From the cell containing the given text, extract its center point as [x, y] coordinate. 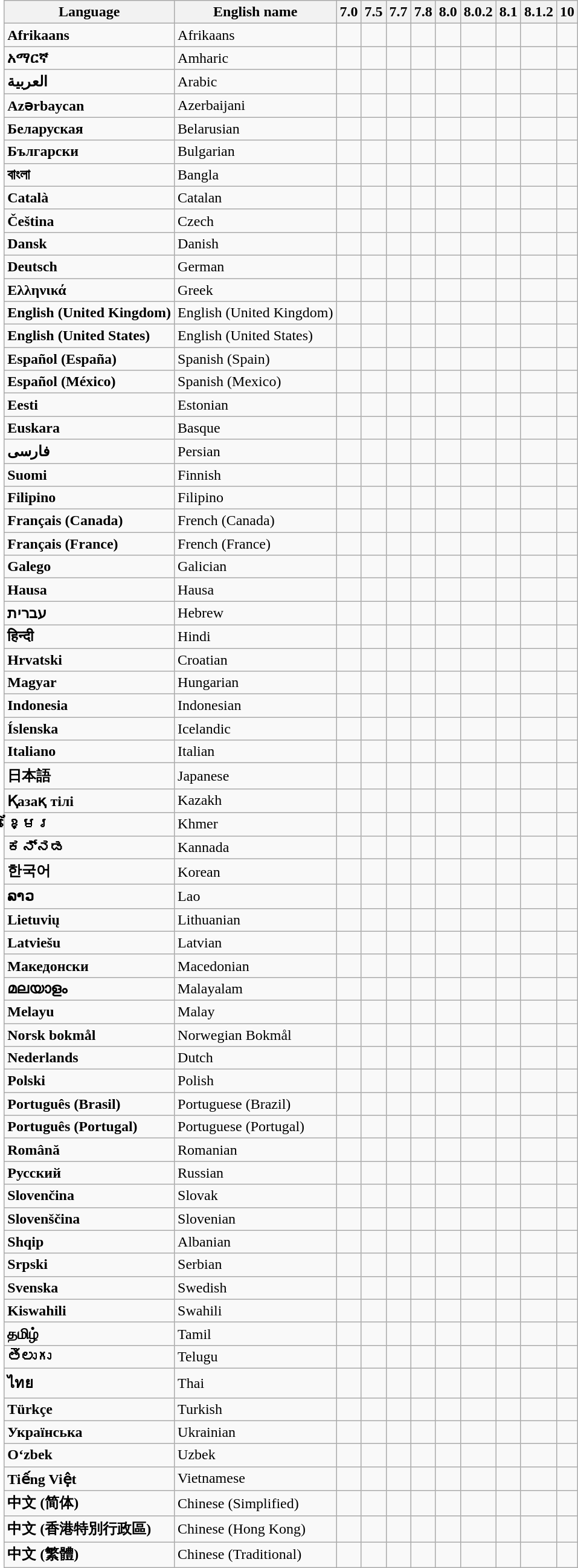
中文 (简体) [89, 1503]
Български [89, 152]
Portuguese (Brazil) [255, 1104]
7.8 [423, 12]
7.7 [399, 12]
Deutsch [89, 266]
Kannada [255, 847]
8.0 [448, 12]
Basque [255, 428]
Kazakh [255, 801]
8.1.2 [539, 12]
Slovenščina [89, 1219]
Italian [255, 752]
Amharic [255, 58]
Magyar [89, 683]
Tiếng Việt [89, 1479]
Nederlands [89, 1058]
Català [89, 198]
Norwegian Bokmål [255, 1035]
Croatian [255, 659]
Hungarian [255, 683]
Malay [255, 1011]
7.0 [349, 12]
Macedonian [255, 966]
Swahili [255, 1311]
Chinese (Traditional) [255, 1555]
Turkish [255, 1409]
Telugu [255, 1357]
Español (México) [89, 382]
Svenska [89, 1288]
Portuguese (Portugal) [255, 1127]
ខ្មែរ [89, 824]
فارسى [89, 451]
French (Canada) [255, 521]
Srpski [89, 1265]
বাংলা [89, 175]
Lietuvių [89, 920]
Bulgarian [255, 152]
Română [89, 1150]
Danish [255, 244]
Uzbek [255, 1455]
Slovak [255, 1196]
Русский [89, 1173]
Bangla [255, 175]
ಕನ್ನಡ [89, 847]
Persian [255, 451]
ລາວ [89, 897]
8.0.2 [478, 12]
Language [89, 12]
日本語 [89, 776]
中文 (香港特別行政區) [89, 1529]
Vietnamese [255, 1479]
Finnish [255, 474]
Español (España) [89, 359]
Hrvatski [89, 659]
Slovenčina [89, 1196]
മലയാളം [89, 989]
Azerbaijani [255, 105]
Latviešu [89, 943]
Galego [89, 567]
Chinese (Hong Kong) [255, 1529]
Kiswahili [89, 1311]
Indonesia [89, 706]
Polski [89, 1081]
Chinese (Simplified) [255, 1503]
Íslenska [89, 729]
Indonesian [255, 706]
Icelandic [255, 729]
Latvian [255, 943]
Suomi [89, 474]
עברית [89, 613]
Greek [255, 289]
Slovenian [255, 1219]
Português (Brasil) [89, 1104]
Albanian [255, 1242]
Ελληνικά [89, 289]
Swedish [255, 1288]
Lithuanian [255, 920]
中文 (繁體) [89, 1555]
French (France) [255, 544]
Melayu [89, 1011]
Türkçe [89, 1409]
ไทย [89, 1382]
7.5 [373, 12]
Japanese [255, 776]
Dutch [255, 1058]
Português (Portugal) [89, 1127]
Македонски [89, 966]
हिन्दी [89, 636]
Serbian [255, 1265]
English name [255, 12]
Ukrainian [255, 1432]
Belarusian [255, 129]
Hebrew [255, 613]
Беларуская [89, 129]
Malayalam [255, 989]
O‘zbek [89, 1455]
German [255, 266]
Azərbaycan [89, 105]
Shqip [89, 1242]
Romanian [255, 1150]
Українська [89, 1432]
10 [567, 12]
Arabic [255, 82]
Estonian [255, 405]
Polish [255, 1081]
తెలుగు [89, 1357]
Spanish (Spain) [255, 359]
தமிழ் [89, 1334]
Spanish (Mexico) [255, 382]
Catalan [255, 198]
Lao [255, 897]
Khmer [255, 824]
Hindi [255, 636]
አማርኛ [89, 58]
Euskara [89, 428]
Dansk [89, 244]
Galician [255, 567]
Russian [255, 1173]
한국어 [89, 871]
Thai [255, 1382]
Čeština [89, 221]
العربية [89, 82]
Français (Canada) [89, 521]
Français (France) [89, 544]
Korean [255, 871]
Czech [255, 221]
Italiano [89, 752]
Norsk bokmål [89, 1035]
Қазақ тілі [89, 801]
Tamil [255, 1334]
Eesti [89, 405]
8.1 [509, 12]
